Scan for the cell matching the given text and deliver its (x, y) coordinate at center. 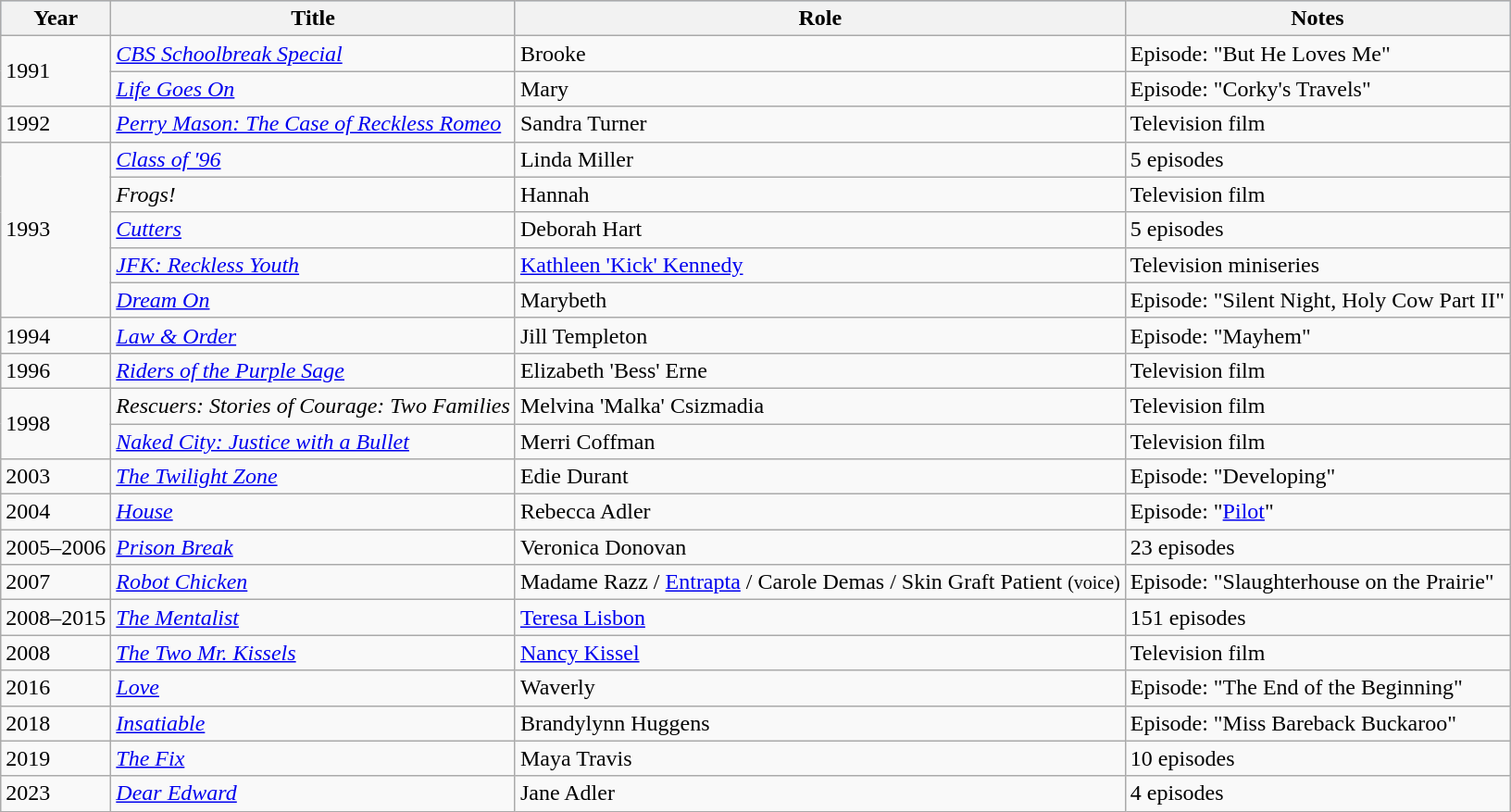
1993 (56, 230)
Madame Razz / Entrapta / Carole Demas / Skin Graft Patient (voice) (820, 582)
Melvina 'Malka' Csizmadia (820, 406)
2003 (56, 477)
Robot Chicken (313, 582)
1991 (56, 71)
Episode: "Silent Night, Holy Cow Part II" (1317, 300)
Episode: "Pilot" (1317, 512)
JFK: Reckless Youth (313, 265)
Edie Durant (820, 477)
Veronica Donovan (820, 547)
2008–2015 (56, 618)
Episode: "Miss Bareback Buckaroo" (1317, 723)
Jane Adler (820, 793)
Rescuers: Stories of Courage: Two Families (313, 406)
Role (820, 19)
Linda Miller (820, 159)
4 episodes (1317, 793)
Mary (820, 89)
2018 (56, 723)
Dream On (313, 300)
Brooke (820, 54)
Episode: "Slaughterhouse on the Prairie" (1317, 582)
Love (313, 688)
2016 (56, 688)
Episode: "The End of the Beginning" (1317, 688)
Hannah (820, 194)
23 episodes (1317, 547)
Jill Templeton (820, 335)
Episode: "Developing" (1317, 477)
10 episodes (1317, 758)
1998 (56, 423)
Life Goes On (313, 89)
2005–2006 (56, 547)
Kathleen 'Kick' Kennedy (820, 265)
Cutters (313, 230)
151 episodes (1317, 618)
Television miniseries (1317, 265)
2004 (56, 512)
1994 (56, 335)
House (313, 512)
Perry Mason: The Case of Reckless Romeo (313, 124)
Naked City: Justice with a Bullet (313, 442)
Law & Order (313, 335)
The Two Mr. Kissels (313, 653)
Marybeth (820, 300)
Brandylynn Huggens (820, 723)
Insatiable (313, 723)
Dear Edward (313, 793)
Nancy Kissel (820, 653)
Deborah Hart (820, 230)
2023 (56, 793)
Episode: "Mayhem" (1317, 335)
Elizabeth 'Bess' Erne (820, 370)
Prison Break (313, 547)
1996 (56, 370)
Teresa Lisbon (820, 618)
Frogs! (313, 194)
Episode: "Corky's Travels" (1317, 89)
The Fix (313, 758)
Waverly (820, 688)
Episode: "But He Loves Me" (1317, 54)
Class of '96 (313, 159)
Title (313, 19)
Notes (1317, 19)
2008 (56, 653)
The Twilight Zone (313, 477)
Rebecca Adler (820, 512)
The Mentalist (313, 618)
Year (56, 19)
1992 (56, 124)
2019 (56, 758)
Merri Coffman (820, 442)
Sandra Turner (820, 124)
Maya Travis (820, 758)
Riders of the Purple Sage (313, 370)
2007 (56, 582)
CBS Schoolbreak Special (313, 54)
